Search for the cell housing the specified text and yield its [X, Y] center coordinate. 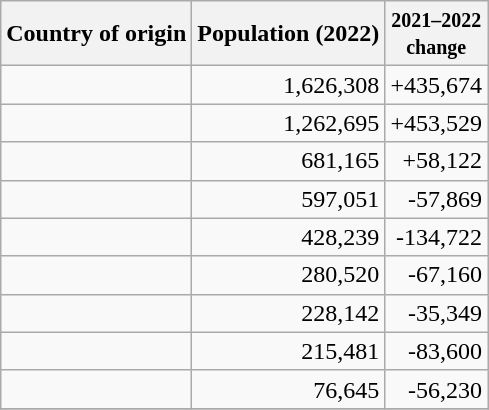
Country of origin [96, 34]
+435,674 [436, 85]
215,481 [288, 351]
280,520 [288, 275]
-57,869 [436, 199]
428,239 [288, 237]
-134,722 [436, 237]
2021–2022change [436, 34]
-67,160 [436, 275]
76,645 [288, 389]
228,142 [288, 313]
681,165 [288, 161]
+453,529 [436, 123]
1,626,308 [288, 85]
1,262,695 [288, 123]
597,051 [288, 199]
-56,230 [436, 389]
-35,349 [436, 313]
+58,122 [436, 161]
Population (2022) [288, 34]
-83,600 [436, 351]
